Detect which cell encompasses the target text, then output its (x, y) center coordinate. 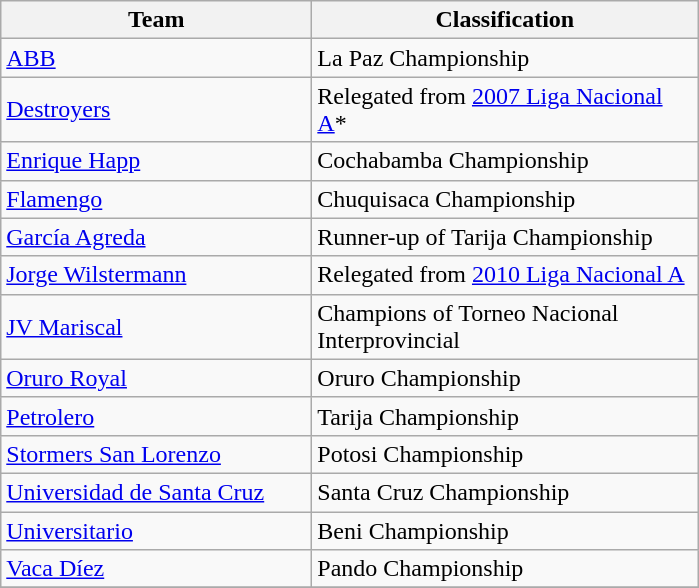
Vaca Díez (156, 569)
Tarija Championship (505, 416)
Enrique Happ (156, 161)
Universitario (156, 531)
Jorge Wilstermann (156, 275)
La Paz Championship (505, 58)
Santa Cruz Championship (505, 492)
Champions of Torneo Nacional Interprovincial (505, 326)
Chuquisaca Championship (505, 199)
Oruro Championship (505, 378)
Destroyers (156, 110)
JV Mariscal (156, 326)
Team (156, 20)
Flamengo (156, 199)
ABB (156, 58)
Relegated from 2010 Liga Nacional A (505, 275)
Potosi Championship (505, 454)
Relegated from 2007 Liga Nacional A* (505, 110)
García Agreda (156, 237)
Runner-up of Tarija Championship (505, 237)
Cochabamba Championship (505, 161)
Beni Championship (505, 531)
Classification (505, 20)
Pando Championship (505, 569)
Universidad de Santa Cruz (156, 492)
Petrolero (156, 416)
Stormers San Lorenzo (156, 454)
Oruro Royal (156, 378)
